Locate the cell with the specified text and output its (x, y) center coordinate. 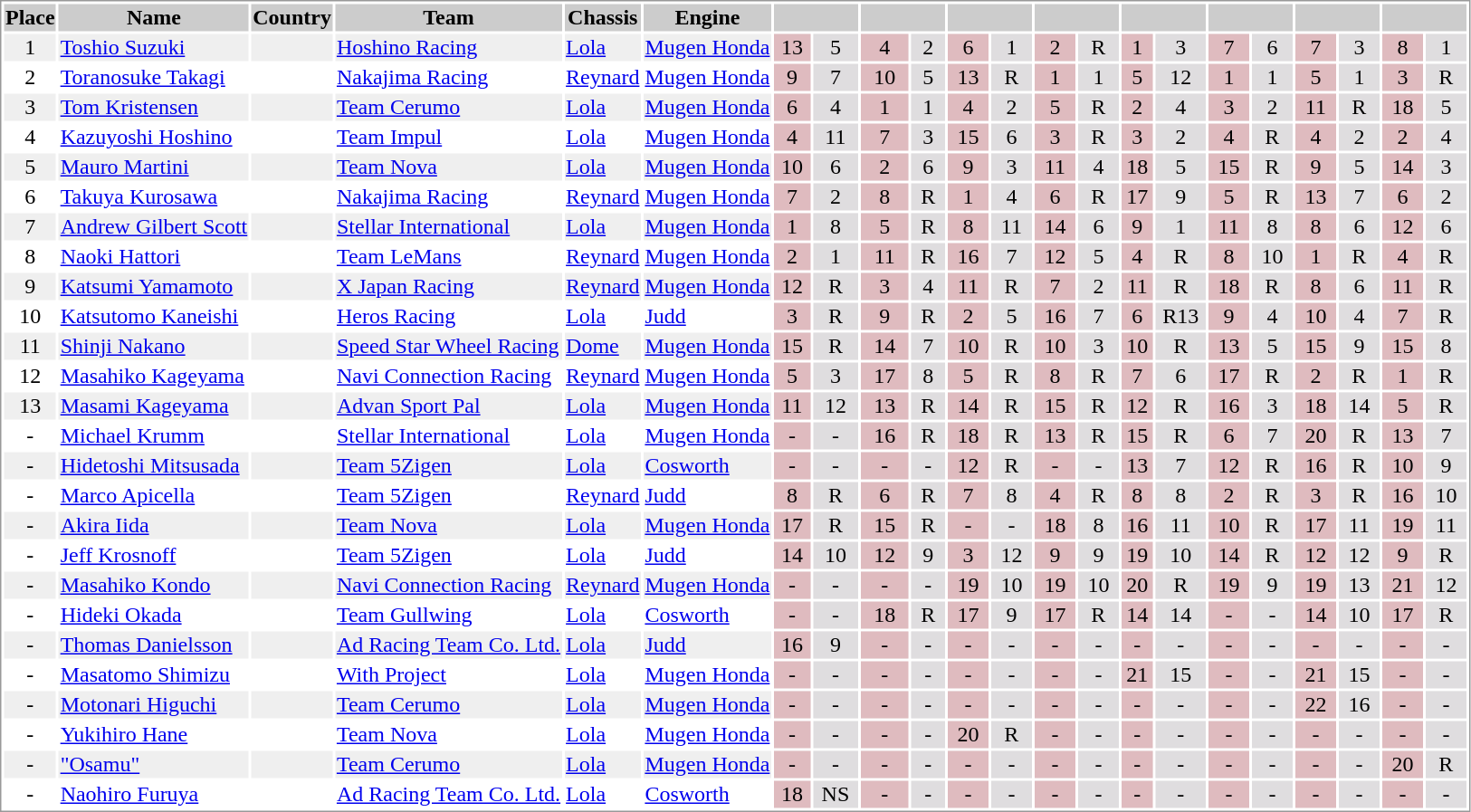
Chassis (603, 17)
Team Impul (448, 137)
"Osamu" (154, 765)
Naoki Hattori (154, 256)
Marco Apicella (154, 495)
Toshio Suzuki (154, 48)
Akira Iida (154, 526)
Jeff Krosnoff (154, 555)
Katsutomo Kaneishi (154, 316)
Naohiro Furuya (154, 794)
Team (448, 17)
Advan Sport Pal (448, 406)
R13 (1180, 316)
Mauro Martini (154, 167)
Toranosuke Takagi (154, 77)
Dome (603, 347)
X Japan Racing (448, 287)
Team LeMans (448, 256)
Katsumi Yamamoto (154, 287)
Thomas Danielsson (154, 645)
Masahiko Kageyama (154, 376)
Hoshino Racing (448, 48)
Yukihiro Hane (154, 734)
22 (1316, 705)
Kazuyoshi Hoshino (154, 137)
Takuya Kurosawa (154, 196)
Michael Krumm (154, 435)
Motonari Higuchi (154, 705)
Name (154, 17)
Place (30, 17)
Tom Kristensen (154, 108)
Masatomo Shimizu (154, 674)
Heros Racing (448, 316)
Team Gullwing (448, 615)
With Project (448, 674)
Speed Star Wheel Racing (448, 347)
Engine (708, 17)
Andrew Gilbert Scott (154, 227)
Shinji Nakano (154, 347)
Masami Kageyama (154, 406)
Hideki Okada (154, 615)
NS (836, 794)
Masahiko Kondo (154, 586)
Hidetoshi Mitsusada (154, 466)
Country (292, 17)
